Scan for the cell matching the given text and deliver its (X, Y) coordinate at center. 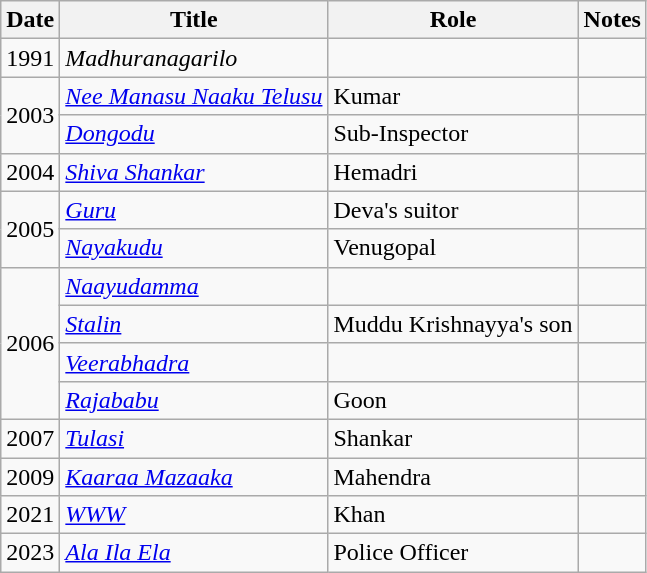
2007 (30, 438)
Sub-Inspector (453, 134)
Role (453, 20)
Venugopal (453, 248)
Nayakudu (194, 248)
Title (194, 20)
Mahendra (453, 477)
Veerabhadra (194, 362)
Ala Ila Ela (194, 553)
Goon (453, 400)
Hemadri (453, 172)
Police Officer (453, 553)
Shiva Shankar (194, 172)
WWW (194, 515)
Madhuranagarilo (194, 58)
Date (30, 20)
Deva's suitor (453, 210)
Rajababu (194, 400)
1991 (30, 58)
2005 (30, 229)
Naayudamma (194, 286)
Notes (612, 20)
2003 (30, 115)
Guru (194, 210)
Kumar (453, 96)
2023 (30, 553)
Nee Manasu Naaku Telusu (194, 96)
2004 (30, 172)
Shankar (453, 438)
Stalin (194, 324)
Khan (453, 515)
2009 (30, 477)
Dongodu (194, 134)
2021 (30, 515)
Muddu Krishnayya's son (453, 324)
2006 (30, 343)
Tulasi (194, 438)
Kaaraa Mazaaka (194, 477)
